Provide the (x, y) coordinate of the cell's center where the given text is located.  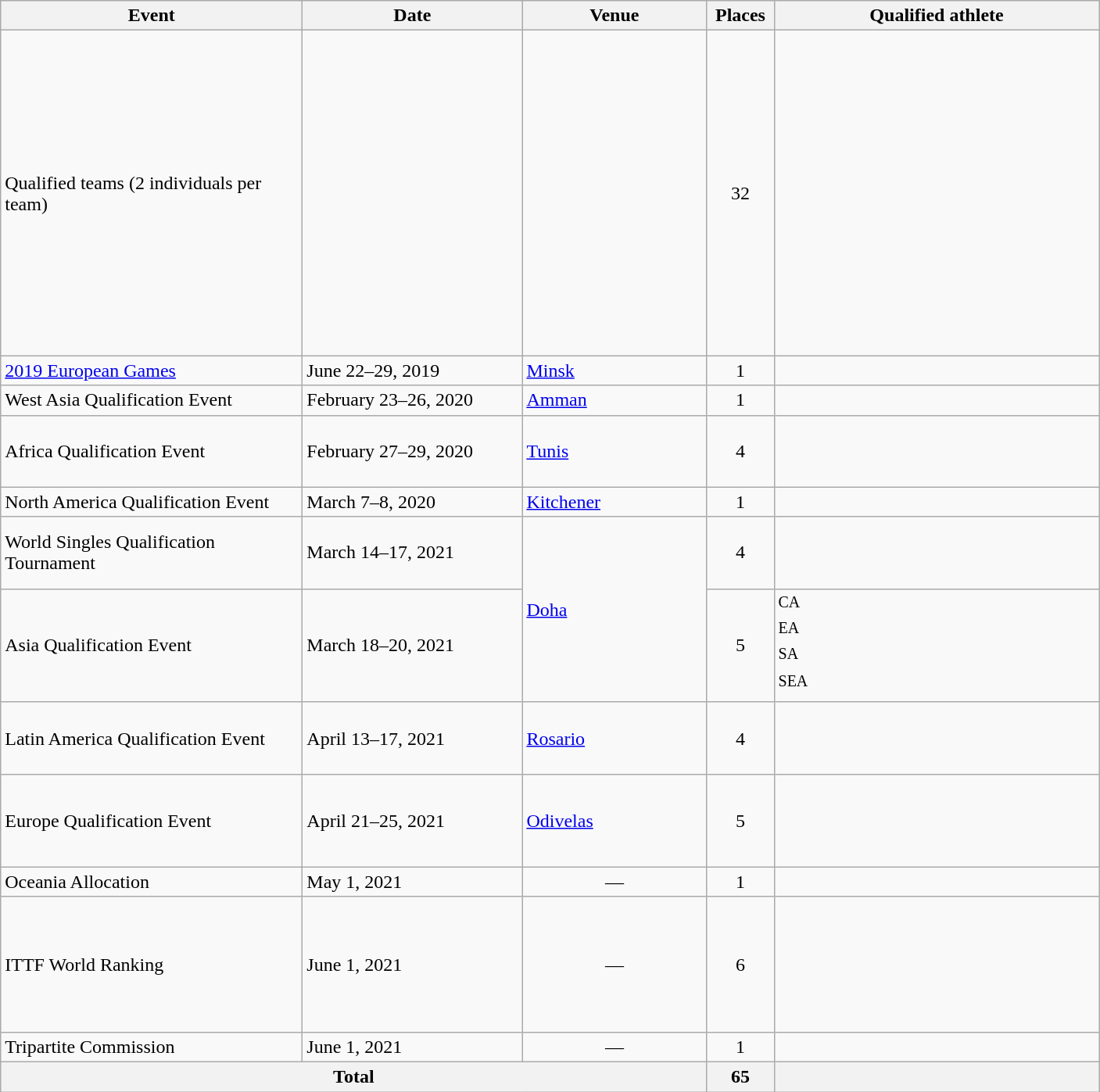
Africa Qualification Event (152, 451)
65 (740, 1077)
Qualified teams (2 individuals per team) (152, 193)
April 13–17, 2021 (413, 738)
February 23–26, 2020 (413, 400)
2019 European Games (152, 371)
West Asia Qualification Event (152, 400)
Kitchener (614, 502)
Rosario (614, 738)
World Singles Qualification Tournament (152, 553)
Oceania Allocation (152, 882)
Venue (614, 16)
June 22–29, 2019 (413, 371)
Latin America Qualification Event (152, 738)
March 18–20, 2021 (413, 646)
Minsk (614, 371)
ITTF World Ranking (152, 965)
Total (353, 1077)
Date (413, 16)
CAEASASEA (937, 646)
Tunis (614, 451)
April 21–25, 2021 (413, 821)
Qualified athlete (937, 16)
32 (740, 193)
Odivelas (614, 821)
March 7–8, 2020 (413, 502)
Asia Qualification Event (152, 646)
North America Qualification Event (152, 502)
Tripartite Commission (152, 1047)
February 27–29, 2020 (413, 451)
Doha (614, 610)
March 14–17, 2021 (413, 553)
Amman (614, 400)
Places (740, 16)
May 1, 2021 (413, 882)
Event (152, 16)
Europe Qualification Event (152, 821)
6 (740, 965)
